For the text-containing cell, return its midpoint in [x, y] coordinate format. 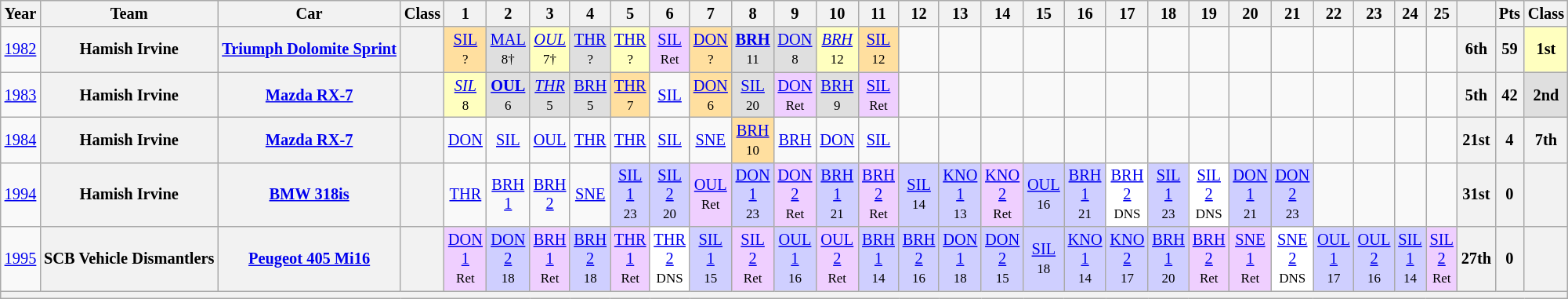
KNO2Ret [1002, 195]
21st [1476, 140]
BRH1Ret [550, 259]
Car [309, 13]
23 [1374, 13]
SIL18 [1044, 259]
OUL16 [1044, 195]
3 [550, 13]
16 [1085, 13]
THR1Ret [630, 259]
2nd [1546, 95]
KNO114 [1085, 259]
1994 [20, 195]
SCB Vehicle Dismantlers [129, 259]
Triumph Dolomite Sprint [309, 49]
SIL12 [878, 49]
BRH5 [590, 95]
6th [1476, 49]
SIL20 [753, 95]
OUL2Ret [837, 259]
BRH218 [590, 259]
Year [20, 13]
18 [1168, 13]
1983 [20, 95]
SIL115 [711, 259]
BRH11 [753, 49]
6 [669, 13]
DON223 [1292, 195]
59 [1509, 49]
BRH10 [753, 140]
Team [129, 13]
OUL117 [1334, 259]
42 [1509, 95]
8 [753, 13]
7th [1546, 140]
22 [1334, 13]
SIL14 [919, 195]
7 [711, 13]
Peugeot 405 Mi16 [309, 259]
OUL116 [795, 259]
17 [1127, 13]
1982 [20, 49]
DON215 [1002, 259]
BRH120 [1168, 259]
BRH216 [919, 259]
13 [960, 13]
25 [1442, 13]
BRH [795, 140]
14 [1002, 13]
OUL216 [1374, 259]
OUL [550, 140]
9 [795, 13]
5th [1476, 95]
DON8 [795, 49]
BRH1 [508, 195]
OULRet [711, 195]
20 [1250, 13]
KNO217 [1127, 259]
SNE1Ret [1250, 259]
DON123 [753, 195]
THR5 [550, 95]
21 [1292, 13]
SIL114 [1410, 259]
DON1Ret [465, 259]
Pts [1509, 13]
OUL7† [550, 49]
24 [1410, 13]
THR2DNS [669, 259]
11 [878, 13]
SNE2DNS [1292, 259]
KNO113 [960, 195]
BRH12 [837, 49]
1st [1546, 49]
5 [630, 13]
SIL220 [669, 195]
DON218 [508, 259]
BRH2 [550, 195]
SIL? [465, 49]
DON6 [711, 95]
2 [508, 13]
27th [1476, 259]
BRH9 [837, 95]
19 [1209, 13]
THR7 [630, 95]
BMW 318is [309, 195]
BRH114 [878, 259]
12 [919, 13]
DON? [711, 49]
1 [465, 13]
MAL8† [508, 49]
SIL8 [465, 95]
DON2Ret [795, 195]
1984 [20, 140]
15 [1044, 13]
31st [1476, 195]
BRH2DNS [1127, 195]
DONRet [795, 95]
DON121 [1250, 195]
SIL2DNS [1209, 195]
OUL6 [508, 95]
1995 [20, 259]
DON118 [960, 259]
10 [837, 13]
